Provide the (X, Y) coordinate of the cell's center where the given text is located.  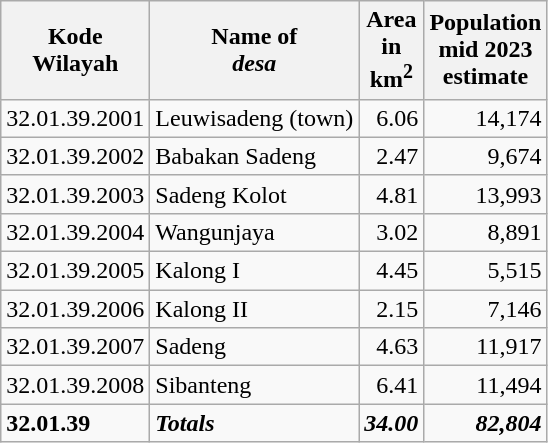
7,146 (486, 309)
13,993 (486, 194)
Name of desa (254, 50)
8,891 (486, 232)
32.01.39 (76, 423)
3.02 (392, 232)
Populationmid 2023estimate (486, 50)
32.01.39.2005 (76, 271)
5,515 (486, 271)
Sadeng Kolot (254, 194)
9,674 (486, 156)
32.01.39.2003 (76, 194)
Wangunjaya (254, 232)
4.63 (392, 347)
32.01.39.2008 (76, 385)
4.45 (392, 271)
4.81 (392, 194)
Leuwisadeng (town) (254, 118)
Totals (254, 423)
14,174 (486, 118)
32.01.39.2001 (76, 118)
32.01.39.2006 (76, 309)
Kalong I (254, 271)
32.01.39.2002 (76, 156)
32.01.39.2004 (76, 232)
32.01.39.2007 (76, 347)
82,804 (486, 423)
Sadeng (254, 347)
Area in km2 (392, 50)
Kalong II (254, 309)
11,494 (486, 385)
6.41 (392, 385)
6.06 (392, 118)
Sibanteng (254, 385)
34.00 (392, 423)
11,917 (486, 347)
2.47 (392, 156)
Kode Wilayah (76, 50)
Babakan Sadeng (254, 156)
2.15 (392, 309)
